Pinpoint the cell where the given text exists, returning its [x, y] midpoint coordinate. 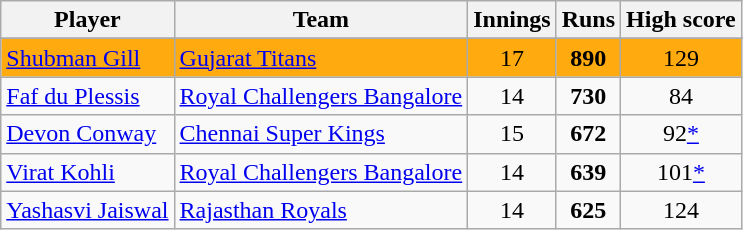
730 [588, 96]
890 [588, 58]
124 [682, 210]
Team [321, 20]
84 [682, 96]
17 [512, 58]
Rajasthan Royals [321, 210]
Virat Kohli [88, 172]
639 [588, 172]
15 [512, 134]
Player [88, 20]
Faf du Plessis [88, 96]
Yashasvi Jaiswal [88, 210]
Devon Conway [88, 134]
129 [682, 58]
High score [682, 20]
Shubman Gill [88, 58]
Runs [588, 20]
672 [588, 134]
Gujarat Titans [321, 58]
92* [682, 134]
Chennai Super Kings [321, 134]
625 [588, 210]
Innings [512, 20]
101* [682, 172]
